Output the [x, y] coordinate of the center of the cell containing the given text.  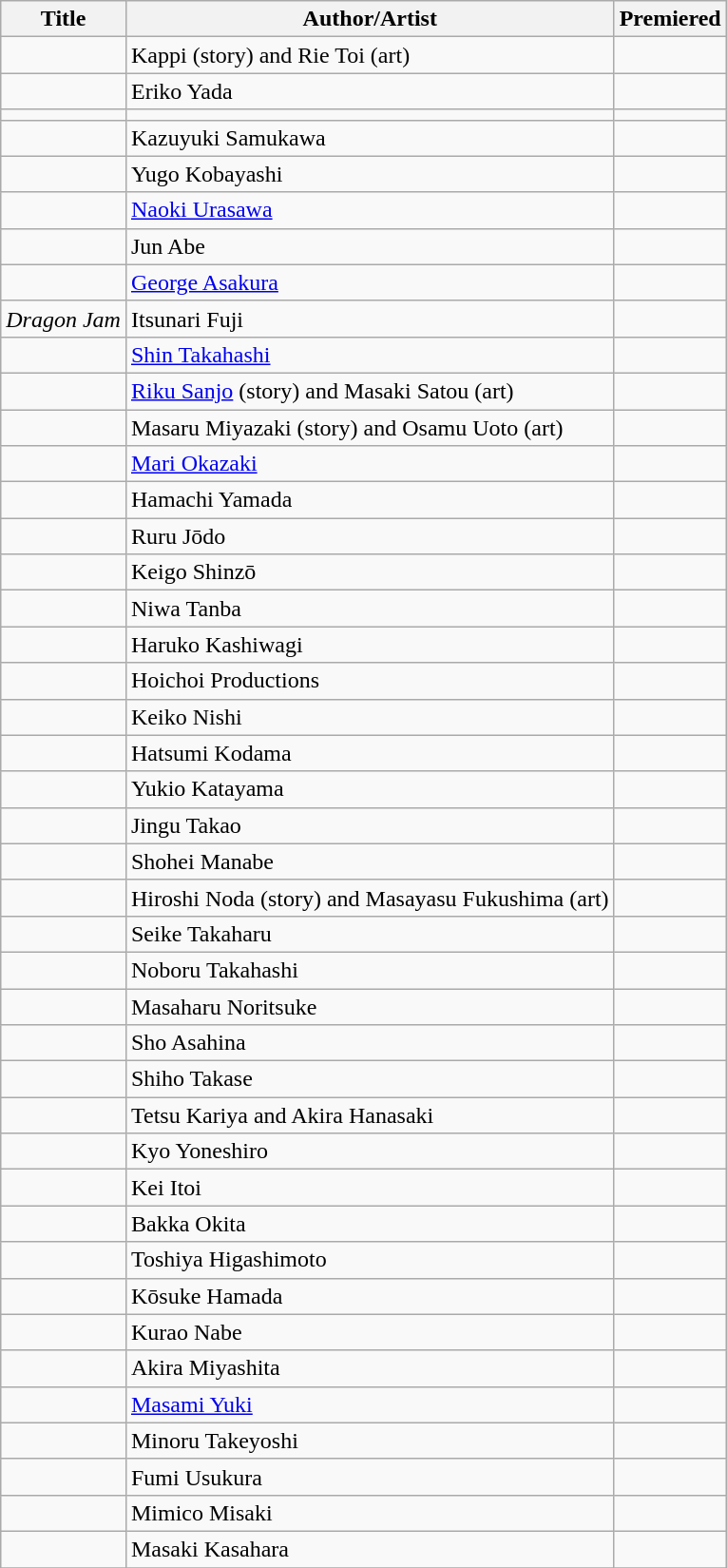
Yukio Katayama [370, 789]
Jun Abe [370, 246]
Kyo Yoneshiro [370, 1152]
George Asakura [370, 282]
Akira Miyashita [370, 1368]
Seike Takaharu [370, 934]
Hiroshi Noda (story) and Masayasu Fukushima (art) [370, 898]
Niwa Tanba [370, 609]
Itsunari Fuji [370, 319]
Ruru Jōdo [370, 536]
Kappi (story) and Rie Toi (art) [370, 55]
Mari Okazaki [370, 464]
Dragon Jam [64, 319]
Kurao Nabe [370, 1332]
Masaru Miyazaki (story) and Osamu Uoto (art) [370, 427]
Keiko Nishi [370, 717]
Author/Artist [370, 19]
Naoki Urasawa [370, 210]
Kōsuke Hamada [370, 1296]
Shohei Manabe [370, 861]
Hatsumi Kodama [370, 753]
Noboru Takahashi [370, 970]
Keigo Shinzō [370, 572]
Masaharu Noritsuke [370, 1007]
Tetsu Kariya and Akira Hanasaki [370, 1115]
Haruko Kashiwagi [370, 645]
Riku Sanjo (story) and Masaki Satou (art) [370, 391]
Fumi Usukura [370, 1477]
Kazuyuki Samukawa [370, 138]
Kei Itoi [370, 1188]
Bakka Okita [370, 1224]
Hoichoi Productions [370, 681]
Hamachi Yamada [370, 500]
Premiered [670, 19]
Eriko Yada [370, 91]
Jingu Takao [370, 825]
Yugo Kobayashi [370, 174]
Title [64, 19]
Shin Takahashi [370, 355]
Minoru Takeyoshi [370, 1441]
Masami Yuki [370, 1404]
Mimico Misaki [370, 1513]
Masaki Kasahara [370, 1549]
Toshiya Higashimoto [370, 1260]
Shiho Takase [370, 1079]
Sho Asahina [370, 1043]
